Capture the cell that displays the provided text and extract its (X, Y) central coordinate. 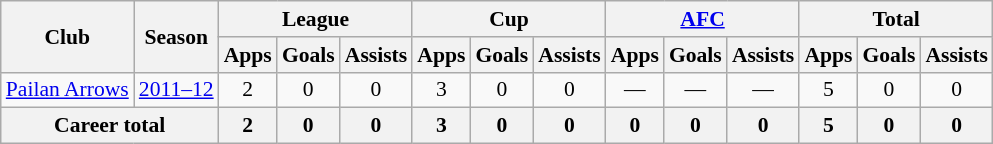
Cup (509, 19)
Pailan Arrows (68, 90)
Career total (110, 126)
Total (896, 19)
AFC (703, 19)
Season (176, 36)
League (316, 19)
2011–12 (176, 90)
Club (68, 36)
